Identify which cell holds the provided text, then report its [x, y] central coordinate. 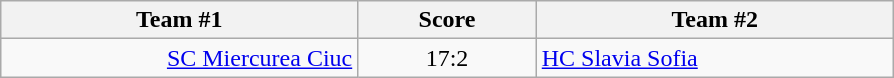
Team #2 [714, 20]
Score [447, 20]
SC Miercurea Ciuc [180, 58]
HC Slavia Sofia [714, 58]
17:2 [447, 58]
Team #1 [180, 20]
